Locate the cell with the specified text and output its [X, Y] center coordinate. 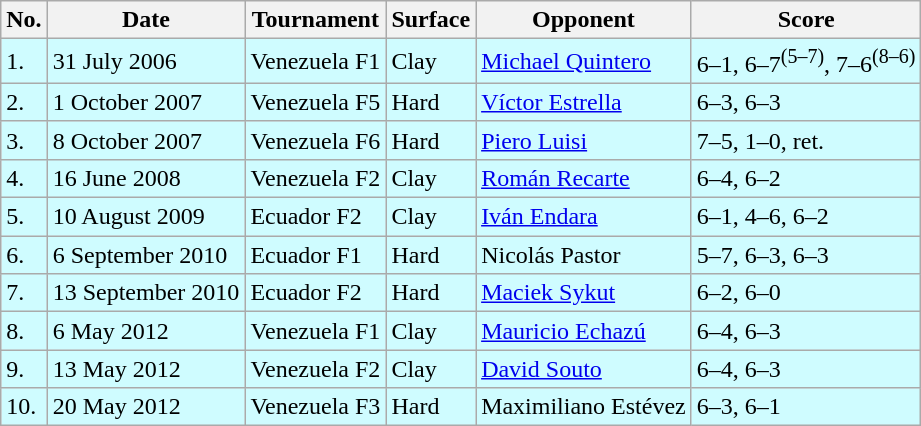
8. [24, 331]
2. [24, 102]
1. [24, 62]
6 September 2010 [146, 255]
Score [806, 20]
7. [24, 293]
20 May 2012 [146, 407]
Víctor Estrella [584, 102]
Date [146, 20]
Venezuela F3 [316, 407]
16 June 2008 [146, 178]
3. [24, 140]
David Souto [584, 369]
Piero Luisi [584, 140]
6–4, 6–2 [806, 178]
Ecuador F1 [316, 255]
1 October 2007 [146, 102]
7–5, 1–0, ret. [806, 140]
Venezuela F6 [316, 140]
6–3, 6–1 [806, 407]
6–3, 6–3 [806, 102]
6 May 2012 [146, 331]
4. [24, 178]
10 August 2009 [146, 217]
Nicolás Pastor [584, 255]
No. [24, 20]
Maximiliano Estévez [584, 407]
Iván Endara [584, 217]
13 May 2012 [146, 369]
6–2, 6–0 [806, 293]
6–1, 4–6, 6–2 [806, 217]
6–1, 6–7(5–7), 7–6(8–6) [806, 62]
13 September 2010 [146, 293]
Surface [431, 20]
9. [24, 369]
Román Recarte [584, 178]
5. [24, 217]
Michael Quintero [584, 62]
5–7, 6–3, 6–3 [806, 255]
Mauricio Echazú [584, 331]
Maciek Sykut [584, 293]
31 July 2006 [146, 62]
Venezuela F5 [316, 102]
10. [24, 407]
8 October 2007 [146, 140]
Opponent [584, 20]
6. [24, 255]
Tournament [316, 20]
